Provide the (x, y) coordinate of the cell's center where the given text is located.  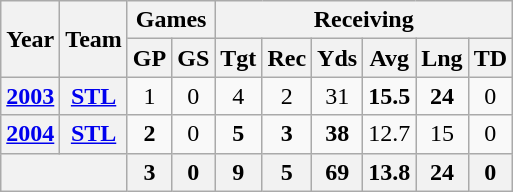
Tgt (238, 58)
4 (238, 96)
Rec (287, 58)
31 (338, 96)
13.8 (390, 172)
Team (94, 39)
GP (149, 58)
9 (238, 172)
69 (338, 172)
Receiving (364, 20)
12.7 (390, 134)
2003 (30, 96)
1 (149, 96)
Avg (390, 58)
15.5 (390, 96)
GS (194, 58)
Year (30, 39)
Yds (338, 58)
38 (338, 134)
Games (170, 20)
Lng (442, 58)
TD (490, 58)
15 (442, 134)
2004 (30, 134)
